From the cell containing the given text, extract its center point as (X, Y) coordinate. 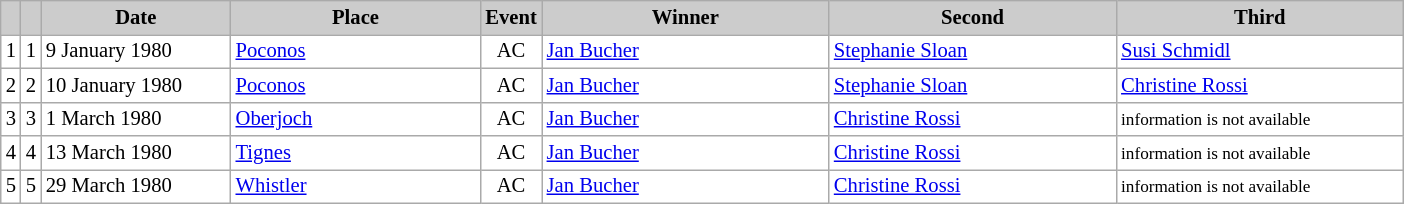
13 March 1980 (136, 153)
Susi Schmidl (1260, 51)
Winner (686, 17)
1 March 1980 (136, 119)
Tignes (356, 153)
Third (1260, 17)
29 March 1980 (136, 186)
10 January 1980 (136, 85)
Oberjoch (356, 119)
Whistler (356, 186)
Date (136, 17)
Place (356, 17)
Event (510, 17)
9 January 1980 (136, 51)
Second (972, 17)
